For the text-containing cell, return its midpoint in (X, Y) coordinate format. 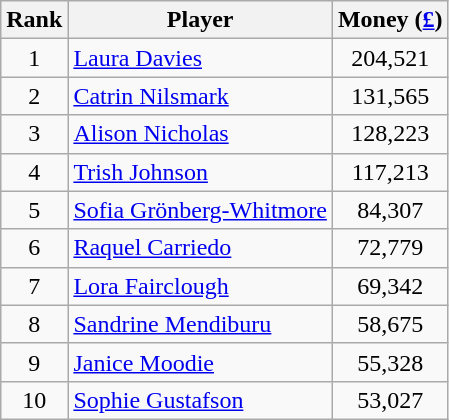
Alison Nicholas (200, 134)
Laura Davies (200, 58)
4 (34, 172)
Sophie Gustafson (200, 400)
9 (34, 362)
Rank (34, 20)
53,027 (390, 400)
6 (34, 248)
Janice Moodie (200, 362)
Catrin Nilsmark (200, 96)
117,213 (390, 172)
58,675 (390, 324)
84,307 (390, 210)
3 (34, 134)
Trish Johnson (200, 172)
2 (34, 96)
Raquel Carriedo (200, 248)
204,521 (390, 58)
Lora Fairclough (200, 286)
Money (£) (390, 20)
128,223 (390, 134)
72,779 (390, 248)
7 (34, 286)
131,565 (390, 96)
Sandrine Mendiburu (200, 324)
8 (34, 324)
55,328 (390, 362)
5 (34, 210)
Player (200, 20)
1 (34, 58)
69,342 (390, 286)
10 (34, 400)
Sofia Grönberg-Whitmore (200, 210)
